Search for the cell housing the specified text and yield its [x, y] center coordinate. 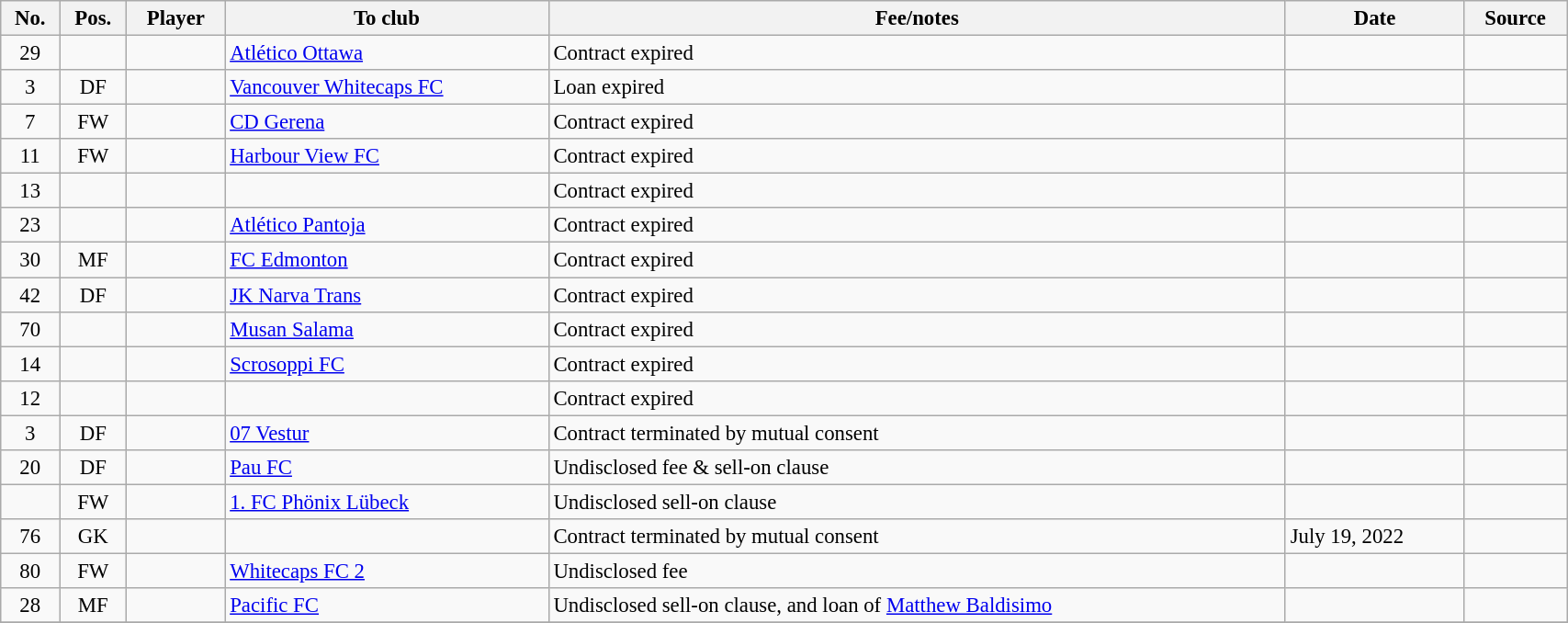
FC Edmonton [387, 260]
1. FC Phönix Lübeck [387, 502]
Whitecaps FC 2 [387, 571]
Musan Salama [387, 329]
GK [94, 537]
Date [1374, 18]
To club [387, 18]
Vancouver Whitecaps FC [387, 87]
14 [30, 364]
Pau FC [387, 468]
7 [30, 122]
Undisclosed sell-on clause [917, 502]
80 [30, 571]
28 [30, 606]
12 [30, 398]
CD Gerena [387, 122]
Undisclosed fee & sell-on clause [917, 468]
13 [30, 191]
Atlético Pantoja [387, 225]
Player [176, 18]
Pos. [94, 18]
42 [30, 295]
Source [1516, 18]
23 [30, 225]
No. [30, 18]
Fee/notes [917, 18]
Harbour View FC [387, 156]
70 [30, 329]
July 19, 2022 [1374, 537]
11 [30, 156]
Pacific FC [387, 606]
29 [30, 53]
76 [30, 537]
07 Vestur [387, 433]
JK Narva Trans [387, 295]
Scrosoppi FC [387, 364]
20 [30, 468]
Undisclosed fee [917, 571]
Undisclosed sell-on clause, and loan of Matthew Baldisimo [917, 606]
Atlético Ottawa [387, 53]
Loan expired [917, 87]
30 [30, 260]
